Determine the (x, y) coordinate at the center of the cell enclosing the given text.  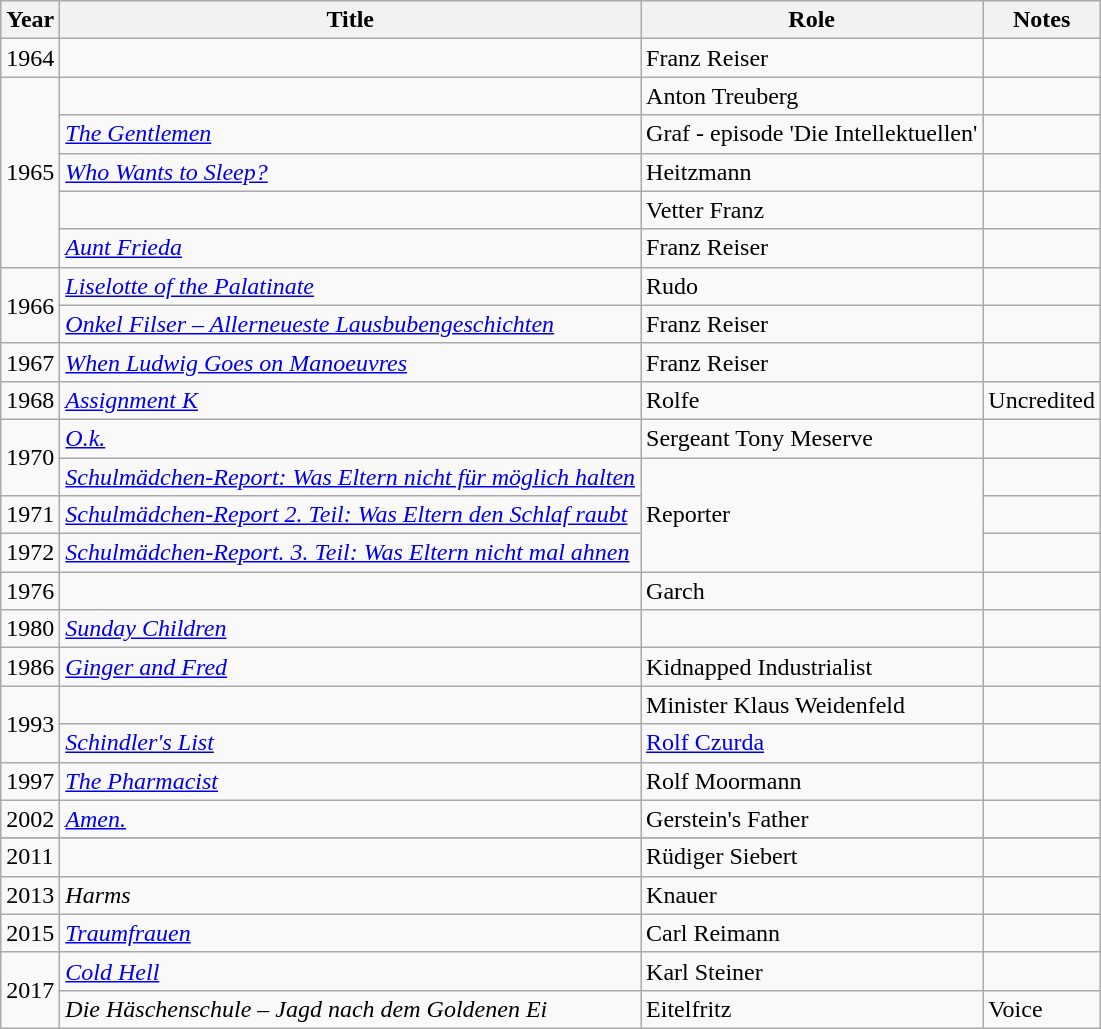
Vetter Franz (812, 210)
Rolf Moormann (812, 781)
2013 (30, 895)
Graf - episode 'Die Intellektuellen' (812, 134)
Schindler's List (350, 743)
1971 (30, 515)
Garch (812, 591)
The Gentlemen (350, 134)
1972 (30, 553)
Schulmädchen-Report: Was Eltern nicht für möglich halten (350, 477)
1968 (30, 400)
Schulmädchen-Report 2. Teil: Was Eltern den Schlaf raubt (350, 515)
2017 (30, 990)
Reporter (812, 515)
Knauer (812, 895)
Notes (1042, 20)
1966 (30, 305)
Cold Hell (350, 971)
1997 (30, 781)
Ginger and Fred (350, 667)
2011 (30, 857)
Kidnapped Industrialist (812, 667)
Harms (350, 895)
Year (30, 20)
Sunday Children (350, 629)
Voice (1042, 1009)
Heitzmann (812, 172)
Karl Steiner (812, 971)
Carl Reimann (812, 933)
1970 (30, 457)
2015 (30, 933)
Rolfe (812, 400)
1993 (30, 724)
Uncredited (1042, 400)
Die Häschenschule – Jagd nach dem Goldenen Ei (350, 1009)
Rolf Czurda (812, 743)
1965 (30, 172)
Eitelfritz (812, 1009)
1986 (30, 667)
Schulmädchen-Report. 3. Teil: Was Eltern nicht mal ahnen (350, 553)
Role (812, 20)
Sergeant Tony Meserve (812, 438)
1976 (30, 591)
Onkel Filser – Allerneueste Lausbubengeschichten (350, 324)
Rudo (812, 286)
The Pharmacist (350, 781)
Assignment K (350, 400)
Rüdiger Siebert (812, 857)
Gerstein's Father (812, 819)
2002 (30, 819)
1964 (30, 58)
1967 (30, 362)
Title (350, 20)
1980 (30, 629)
Aunt Frieda (350, 248)
Amen. (350, 819)
Traumfrauen (350, 933)
O.k. (350, 438)
Anton Treuberg (812, 96)
Minister Klaus Weidenfeld (812, 705)
Who Wants to Sleep? (350, 172)
Liselotte of the Palatinate (350, 286)
When Ludwig Goes on Manoeuvres (350, 362)
